Detect which cell encompasses the target text, then output its [X, Y] center coordinate. 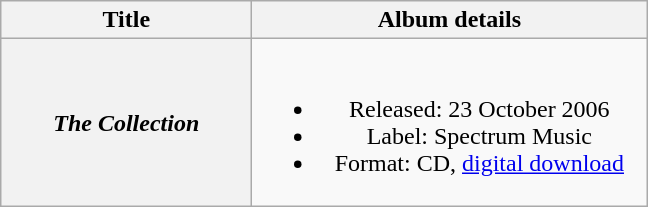
The Collection [126, 122]
Released: 23 October 2006Label: Spectrum MusicFormat: CD, digital download [450, 122]
Title [126, 20]
Album details [450, 20]
